Pinpoint the cell where the given text exists, returning its (x, y) midpoint coordinate. 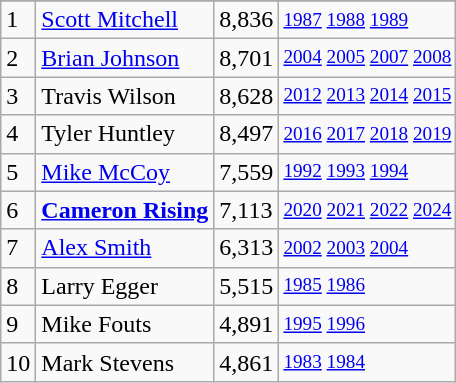
5 (18, 172)
Cameron Rising (125, 210)
1987 1988 1989 (368, 20)
4 (18, 134)
1983 1984 (368, 362)
2004 2005 2007 2008 (368, 58)
2016 2017 2018 2019 (368, 134)
2012 2013 2014 2015 (368, 96)
Alex Smith (125, 248)
Larry Egger (125, 286)
Travis Wilson (125, 96)
4,861 (246, 362)
Scott Mitchell (125, 20)
7,113 (246, 210)
7,559 (246, 172)
1 (18, 20)
9 (18, 324)
Brian Johnson (125, 58)
8,701 (246, 58)
8,836 (246, 20)
Mark Stevens (125, 362)
8,497 (246, 134)
8 (18, 286)
10 (18, 362)
Mike McCoy (125, 172)
2020 2021 2022 2024 (368, 210)
6 (18, 210)
8,628 (246, 96)
7 (18, 248)
2002 2003 2004 (368, 248)
1985 1986 (368, 286)
Mike Fouts (125, 324)
6,313 (246, 248)
4,891 (246, 324)
1992 1993 1994 (368, 172)
5,515 (246, 286)
2 (18, 58)
Tyler Huntley (125, 134)
3 (18, 96)
1995 1996 (368, 324)
